From the cell containing the given text, extract its center point as (x, y) coordinate. 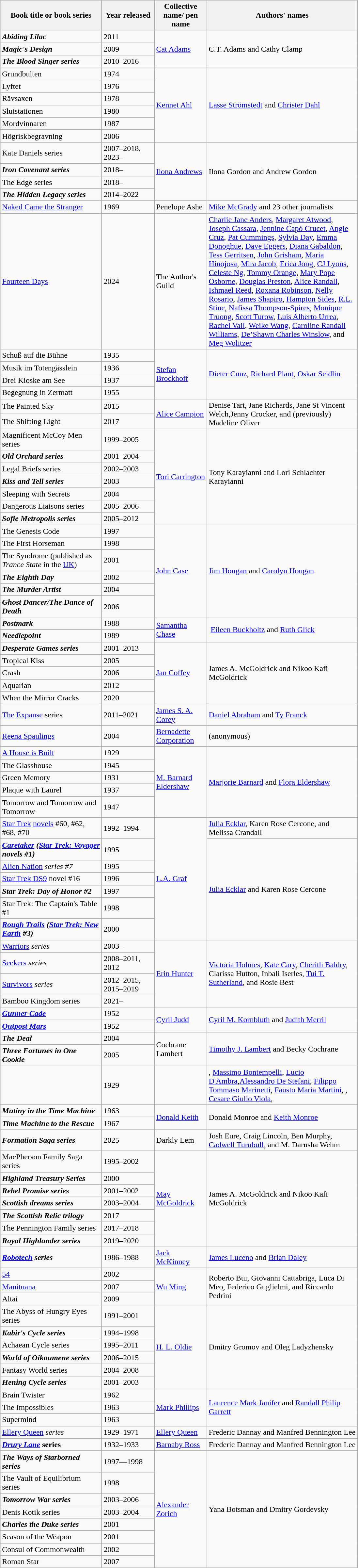
Robotech series (51, 1257)
Hening Cycle series (51, 1382)
The Ways of Starborned series (51, 1462)
Star Trek: The Captain's Table #1 (51, 908)
Timothy J. Lambert and Becky Cochrane (282, 1049)
Caretaker (Star Trek: Voyager novels #1) (51, 849)
The Genesis Code (51, 531)
Outpost Mars (51, 1026)
Survivors series (51, 984)
Year released (128, 15)
Dangerous Liaisons series (51, 506)
The Author's Guild (181, 281)
Reena Spaulings (51, 736)
Fourteen Days (51, 281)
Tomorrow War series (51, 1499)
Rebel Promise series (51, 1191)
Högriskbegravning (51, 136)
The Abyss of Hungry Eyes series (51, 1316)
Tori Carrington (181, 477)
Sleeping with Secrets (51, 494)
Plaque with Laurel (51, 790)
2021– (128, 1001)
The Deal (51, 1038)
1988 (128, 623)
Laurence Mark Janifer and Randall Philip Garrett (282, 1407)
, Massimo Bontempelli, Lucio D'Ambra,Alessandro De Stefani, Filippo Tommaso Marinetti, Fausto Maria Martini, , Cesare Giulio Viola, (282, 1085)
John Case (181, 571)
The Glasshouse (51, 765)
1936 (128, 368)
Aquarian (51, 685)
1996 (128, 879)
Josh Eure, Craig Lincoln, Ben Murphy, Cadwell Turnbull, and M. Darusha Wehm (282, 1140)
1929–1971 (128, 1432)
Cyril M. Kornbluth and Judith Merril (282, 1020)
Old Orchard series (51, 456)
The Expanse series (51, 715)
Magnificent McCoy Men series (51, 440)
Star Trek novels #60, #62, #68, #70 (51, 828)
L.A. Graf (181, 879)
Eileen Buckholtz and Ruth Glick (282, 629)
M. Barnard Eldershaw (181, 782)
Star Trek DS9 novel #16 (51, 879)
The Edge series (51, 182)
2003–2006 (128, 1499)
Ellery Queen series (51, 1432)
Scottish dreams series (51, 1203)
The Scottish Relic trilogy (51, 1216)
2001–2002 (128, 1191)
Ilona Andrews (181, 171)
Star Trek: Day of Honor #2 (51, 891)
2002–2003 (128, 469)
2019–2020 (128, 1240)
Sofie Metropolis series (51, 518)
Cat Adams (181, 49)
2014–2022 (128, 195)
Charles the Duke series (51, 1525)
Iron Covenant series (51, 170)
Kate Daniels series (51, 153)
The Syndrome (published as Trance State in the UK) (51, 561)
C.T. Adams and Cathy Clamp (282, 49)
Kennet Ahl (181, 105)
1967 (128, 1123)
Jack McKinney (181, 1257)
Magic's Design (51, 49)
1974 (128, 74)
Supermind (51, 1420)
Julia Ecklar, Karen Rose Cercone, and Melissa Crandall (282, 828)
Donald Monroe and Keith Monroe (282, 1117)
1945 (128, 765)
1989 (128, 636)
Manituana (51, 1287)
2006–2015 (128, 1358)
Season of the Weapon (51, 1537)
Cyril Judd (181, 1020)
The Pennington Family series (51, 1228)
1955 (128, 393)
Achaean Cycle series (51, 1345)
The Murder Artist (51, 590)
Darkly Lem (181, 1140)
Desperate Games series (51, 648)
1935 (128, 355)
Legal Briefs series (51, 469)
Ghost Dancer/The Dance of Death (51, 606)
Mordvinnaren (51, 123)
Naked Came the Stranger (51, 207)
2001–2004 (128, 456)
(anonymous) (282, 736)
54 (51, 1274)
Bamboo Kingdom series (51, 1001)
Authors' names (282, 15)
Marjorie Barnard and Flora Eldershaw (282, 782)
1962 (128, 1395)
Gunner Cade (51, 1013)
2020 (128, 698)
Julia Ecklar and Karen Rose Cercone (282, 889)
Abiding Lilac (51, 37)
Collective name/ pen name (181, 15)
Green Memory (51, 778)
The Eighth Day (51, 577)
2015 (128, 406)
Grundbulten (51, 74)
2025 (128, 1140)
2010–2016 (128, 61)
Barnaby Ross (181, 1445)
2004–2008 (128, 1370)
Roberto Bui, Giovanni Cattabriga, Luca Di Meo, Federico Guglielmi, and Riccardo Pedrini (282, 1286)
The Vault of Equilibrium series (51, 1482)
1995–2002 (128, 1162)
2012 (128, 685)
Postmark (51, 623)
MacPherson Family Saga series (51, 1162)
Brain Twister (51, 1395)
2005–2012 (128, 518)
Cochrane Lambert (181, 1049)
Mark Phillips (181, 1407)
Yana Botsman and Dmitry Gordevsky (282, 1509)
Altai (51, 1299)
1978 (128, 99)
2003– (128, 946)
World of Oikoumene series (51, 1358)
Stefan Brockhoff (181, 374)
2011 (128, 37)
2011–2021 (128, 715)
1969 (128, 207)
Three Fortunes in One Cookie (51, 1055)
2005–2006 (128, 506)
Penelope Ashe (181, 207)
The First Horseman (51, 544)
Kabir's Cycle series (51, 1333)
2012–2015, 2015–2019 (128, 984)
1995–2011 (128, 1345)
Daniel Abraham and Ty Franck (282, 715)
James S. A. Corey (181, 715)
Jim Hougan and Carolyn Hougan (282, 571)
Highland Treasury Series (51, 1178)
1997—1998 (128, 1462)
Time Machine to the Rescue (51, 1123)
Mutiny in the Time Machine (51, 1111)
1987 (128, 123)
Wu Ming (181, 1286)
James Luceno and Brian Daley (282, 1257)
Slutstationen (51, 111)
Rough Trails (Star Trek: New Earth #3) (51, 929)
Formation Saga series (51, 1140)
Ellery Queen (181, 1432)
Schuß auf die Bühne (51, 355)
Royal Highlander series (51, 1240)
Dieter Cunz, Richard Plant, Oskar Seidlin (282, 374)
Fantasy World series (51, 1370)
Crash (51, 673)
1986–1988 (128, 1257)
Mike McGrady and 23 other journalists (282, 207)
Kiss and Tell series (51, 481)
The Shifting Light (51, 421)
Lyftet (51, 86)
Book title or book series (51, 15)
Tomorrow and Tomorrow and Tomorrow (51, 807)
2007–2018, 2023– (128, 153)
Tony Karayianni and Lori Schlachter Karayianni (282, 477)
2017–2018 (128, 1228)
Tropical Kiss (51, 661)
The Hidden Legacy series (51, 195)
The Blood Singer series (51, 61)
Seekers series (51, 963)
Alice Campion (181, 414)
When the Mirror Cracks (51, 698)
Denis Kotik series (51, 1512)
Musik im Totengässlein (51, 368)
Drury Lane series (51, 1445)
The Painted Sky (51, 406)
Alexander Zorich (181, 1509)
Samantha Chase (181, 629)
1980 (128, 111)
Dmitry Gromov and Oleg Ladyzhensky (282, 1347)
Erin Hunter (181, 973)
Begegnung in Zermatt (51, 393)
Alien Nation series #7 (51, 866)
Jan Coffey (181, 673)
Lasse Strömstedt and Christer Dahl (282, 105)
A House is Built (51, 753)
The Impossibles (51, 1407)
1976 (128, 86)
Needlepoint (51, 636)
Victoria Holmes, Kate Cary, Cherith Baldry, Clarissa Hutton, Inbali Iserles, Tui T. Sutherland, and Rosie Best (282, 973)
1932–1933 (128, 1445)
1991–2001 (128, 1316)
1947 (128, 807)
H. L. Oldie (181, 1347)
Bernadette Corporation (181, 736)
2001–2003 (128, 1382)
1994–1998 (128, 1333)
1992–1994 (128, 828)
Roman Star (51, 1562)
2024 (128, 281)
1931 (128, 778)
Donald Keith (181, 1117)
2001–2013 (128, 648)
Warriors series (51, 946)
Rävsaxen (51, 99)
May McGoldrick (181, 1199)
Denise Tart, Jane Richards, Jane St Vincent Welch,Jenny Crocker, and (previously) Madeline Oliver (282, 414)
Consul of Commonwealth (51, 1549)
2008–2011, 2012 (128, 963)
Drei Kioske am See (51, 380)
Ilona Gordon and Andrew Gordon (282, 171)
1999–2005 (128, 440)
2003 (128, 481)
